Provide the (X, Y) coordinate of the cell's center where the given text is located.  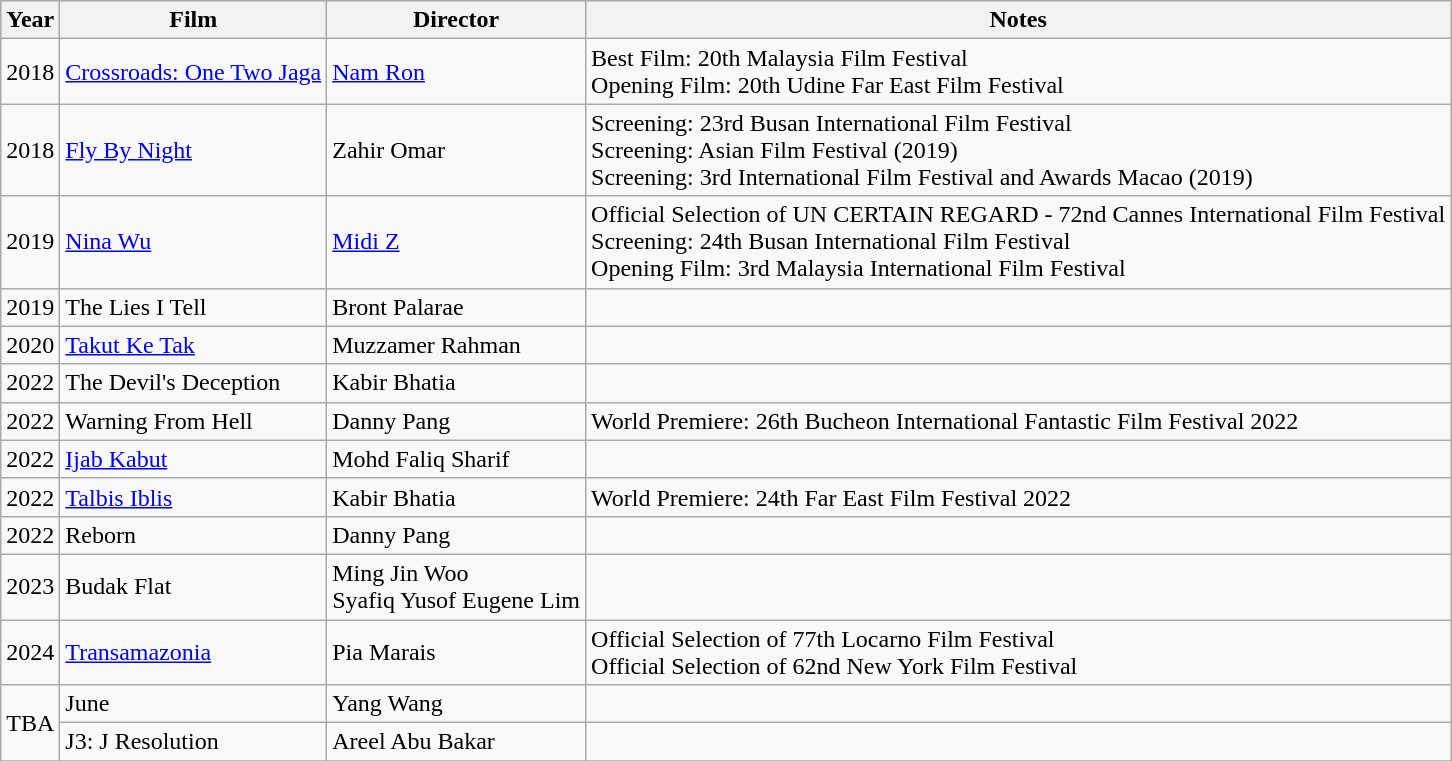
World Premiere: 26th Bucheon International Fantastic Film Festival 2022 (1018, 421)
Ijab Kabut (194, 459)
The Devil's Deception (194, 383)
Midi Z (456, 242)
J3: J Resolution (194, 742)
Notes (1018, 20)
2020 (30, 345)
Film (194, 20)
Yang Wang (456, 704)
Director (456, 20)
Nina Wu (194, 242)
2024 (30, 652)
Fly By Night (194, 150)
Muzzamer Rahman (456, 345)
Year (30, 20)
2023 (30, 586)
The Lies I Tell (194, 307)
TBA (30, 723)
Takut Ke Tak (194, 345)
Zahir Omar (456, 150)
Warning From Hell (194, 421)
Mohd Faliq Sharif (456, 459)
Ming Jin WooSyafiq Yusof Eugene Lim (456, 586)
Nam Ron (456, 72)
Talbis Iblis (194, 497)
Transamazonia (194, 652)
Pia Marais (456, 652)
Best Film: 20th Malaysia Film FestivalOpening Film: 20th Udine Far East Film Festival (1018, 72)
Reborn (194, 535)
Areel Abu Bakar (456, 742)
Budak Flat (194, 586)
World Premiere: 24th Far East Film Festival 2022 (1018, 497)
Bront Palarae (456, 307)
June (194, 704)
Crossroads: One Two Jaga (194, 72)
Official Selection of 77th Locarno Film FestivalOfficial Selection of 62nd New York Film Festival (1018, 652)
